Locate the cell with the specified text and output its [X, Y] center coordinate. 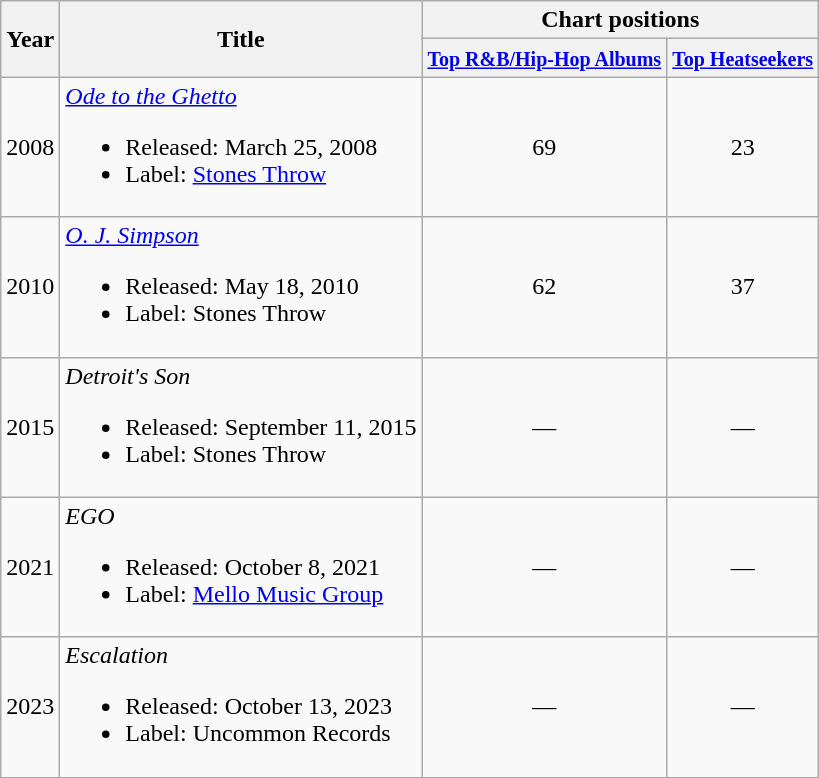
O. J. Simpson Released: May 18, 2010Label: Stones Throw [241, 287]
2010 [30, 287]
2015 [30, 427]
Year [30, 39]
23 [743, 147]
69 [544, 147]
Title [241, 39]
Detroit's Son Released: September 11, 2015Label: Stones Throw [241, 427]
2021 [30, 567]
Escalation Released: October 13, 2023Label: Uncommon Records [241, 707]
Chart positions [620, 20]
2023 [30, 707]
Top R&B/Hip-Hop Albums [544, 58]
Ode to the GhettoReleased: March 25, 2008Label: Stones Throw [241, 147]
EGO Released: October 8, 2021Label: Mello Music Group [241, 567]
62 [544, 287]
37 [743, 287]
Top Heatseekers [743, 58]
2008 [30, 147]
